Detect which cell encompasses the target text, then output its (X, Y) center coordinate. 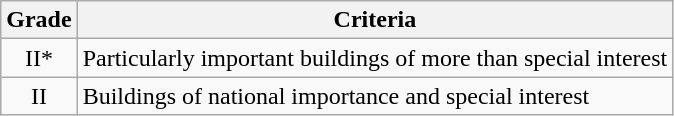
Particularly important buildings of more than special interest (375, 58)
II (39, 96)
Grade (39, 20)
Buildings of national importance and special interest (375, 96)
II* (39, 58)
Criteria (375, 20)
